Locate the cell with the specified text and output its (x, y) center coordinate. 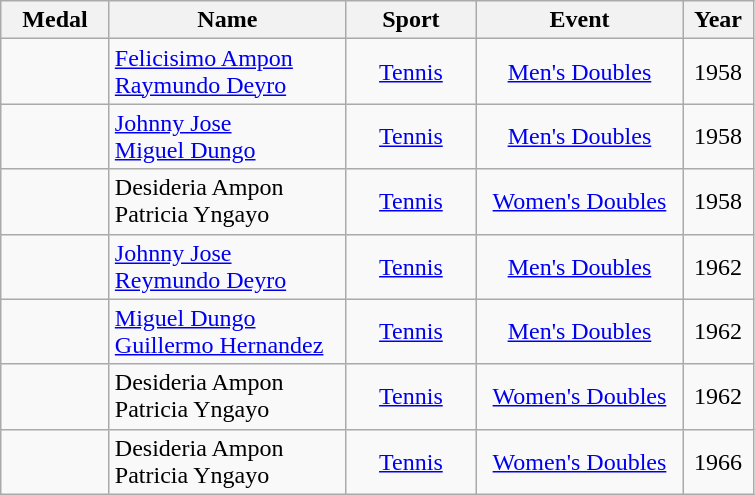
Name (227, 20)
Sport (410, 20)
Felicisimo Ampon Raymundo Deyro (227, 72)
Johnny JoseMiguel Dungo (227, 136)
Event (579, 20)
1966 (718, 462)
Johnny JoseReymundo Deyro (227, 266)
Miguel DungoGuillermo Hernandez (227, 332)
Year (718, 20)
Medal (56, 20)
